Find where the given text appears and provide that cell's center as [X, Y] coordinate. 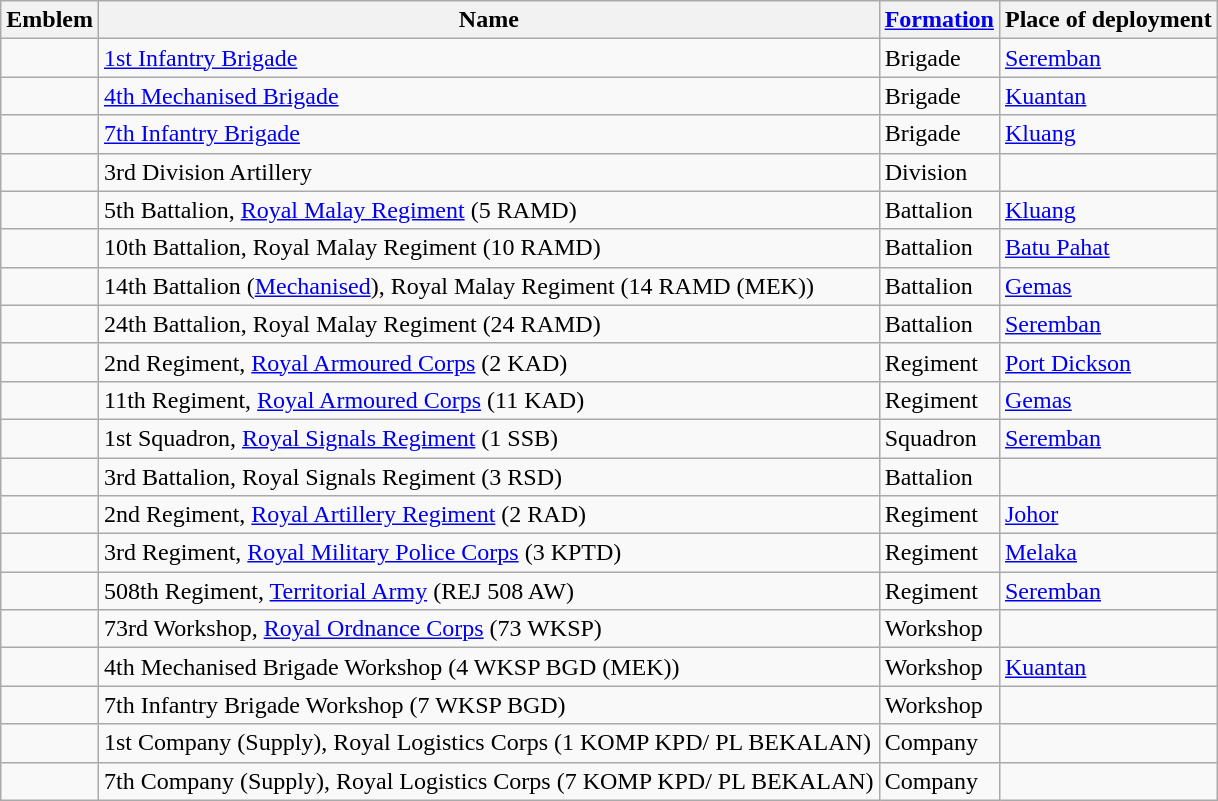
Squadron [939, 438]
4th Mechanised Brigade Workshop (4 WKSP BGD (MEK)) [488, 667]
Port Dickson [1108, 362]
3rd Regiment, Royal Military Police Corps (3 KPTD) [488, 553]
508th Regiment, Territorial Army (REJ 508 AW) [488, 591]
24th Battalion, Royal Malay Regiment (24 RAMD) [488, 324]
2nd Regiment, Royal Artillery Regiment (2 RAD) [488, 515]
Name [488, 20]
Division [939, 172]
Batu Pahat [1108, 248]
1st Company (Supply), Royal Logistics Corps (1 KOMP KPD/ PL BEKALAN) [488, 743]
Melaka [1108, 553]
73rd Workshop, Royal Ordnance Corps (73 WKSP) [488, 629]
Emblem [50, 20]
1st Infantry Brigade [488, 58]
1st Squadron, Royal Signals Regiment (1 SSB) [488, 438]
Formation [939, 20]
2nd Regiment, Royal Armoured Corps (2 KAD) [488, 362]
Johor [1108, 515]
7th Infantry Brigade Workshop (7 WKSP BGD) [488, 705]
Place of deployment [1108, 20]
14th Battalion (Mechanised), Royal Malay Regiment (14 RAMD (MEK)) [488, 286]
10th Battalion, Royal Malay Regiment (10 RAMD) [488, 248]
7th Company (Supply), Royal Logistics Corps (7 KOMP KPD/ PL BEKALAN) [488, 781]
11th Regiment, Royal Armoured Corps (11 KAD) [488, 400]
3rd Division Artillery [488, 172]
5th Battalion, Royal Malay Regiment (5 RAMD) [488, 210]
7th Infantry Brigade [488, 134]
4th Mechanised Brigade [488, 96]
3rd Battalion, Royal Signals Regiment (3 RSD) [488, 477]
